Extract the [X, Y] coordinate from the center of the cell holding the provided text.  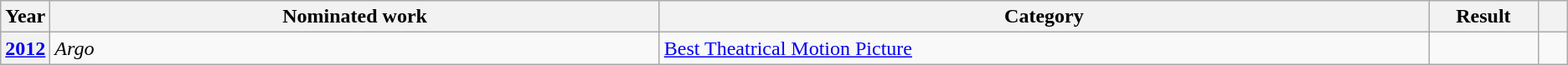
Argo [355, 48]
2012 [25, 48]
Nominated work [355, 17]
Result [1484, 17]
Best Theatrical Motion Picture [1044, 48]
Category [1044, 17]
Year [25, 17]
